For the text-containing cell, return its midpoint in (X, Y) coordinate format. 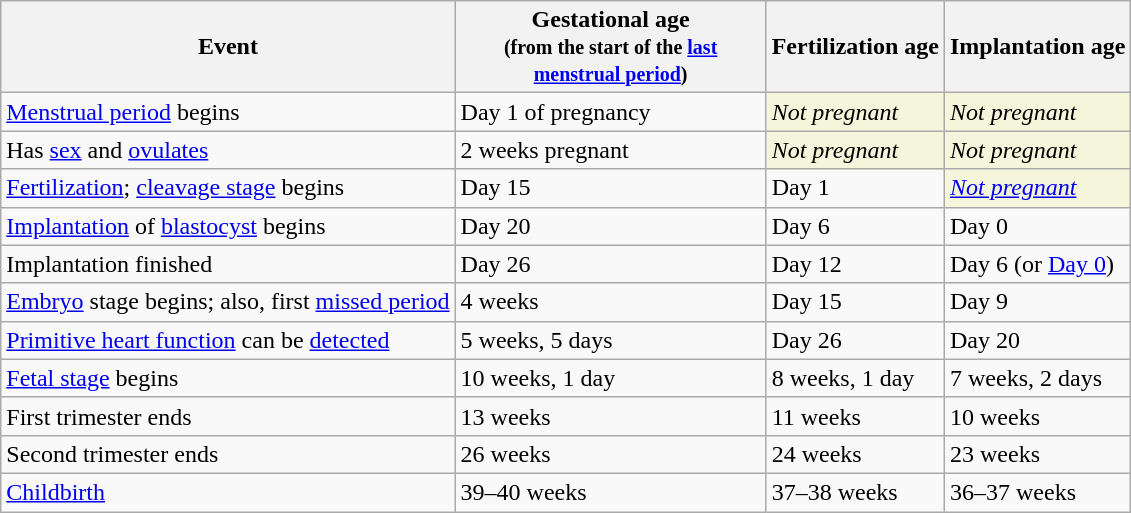
Fetal stage begins (228, 378)
24 weeks (855, 454)
5 weeks, 5 days (610, 340)
11 weeks (855, 416)
Fertilization age (855, 47)
Childbirth (228, 492)
8 weeks, 1 day (855, 378)
Embryo stage begins; also, first missed period (228, 302)
Day 6 (or Day 0) (1037, 264)
Day 12 (855, 264)
4 weeks (610, 302)
10 weeks, 1 day (610, 378)
Implantation of blastocyst begins (228, 226)
26 weeks (610, 454)
Menstrual period begins (228, 112)
Day 1 of pregnancy (610, 112)
36–37 weeks (1037, 492)
Second trimester ends (228, 454)
Day 1 (855, 188)
Primitive heart function can be detected (228, 340)
23 weeks (1037, 454)
Fertilization; cleavage stage begins (228, 188)
Implantation age (1037, 47)
Gestational age(from the start of the last menstrual period) (610, 47)
13 weeks (610, 416)
Day 6 (855, 226)
2 weeks pregnant (610, 150)
First trimester ends (228, 416)
10 weeks (1037, 416)
39–40 weeks (610, 492)
Day 0 (1037, 226)
Event (228, 47)
37–38 weeks (855, 492)
Implantation finished (228, 264)
7 weeks, 2 days (1037, 378)
Day 9 (1037, 302)
Has sex and ovulates (228, 150)
